From the cell containing the given text, extract its center point as (X, Y) coordinate. 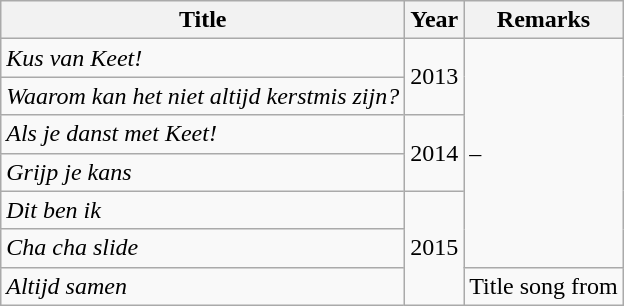
2015 (434, 248)
Als je danst met Keet! (203, 134)
Year (434, 20)
Dit ben ik (203, 210)
2013 (434, 77)
Cha cha slide (203, 248)
Grijp je kans (203, 172)
Title song from (544, 286)
Remarks (544, 20)
2014 (434, 153)
Title (203, 20)
Altijd samen (203, 286)
Waarom kan het niet altijd kerstmis zijn? (203, 96)
– (544, 153)
Kus van Keet! (203, 58)
